Pinpoint the cell where the given text exists, returning its (x, y) midpoint coordinate. 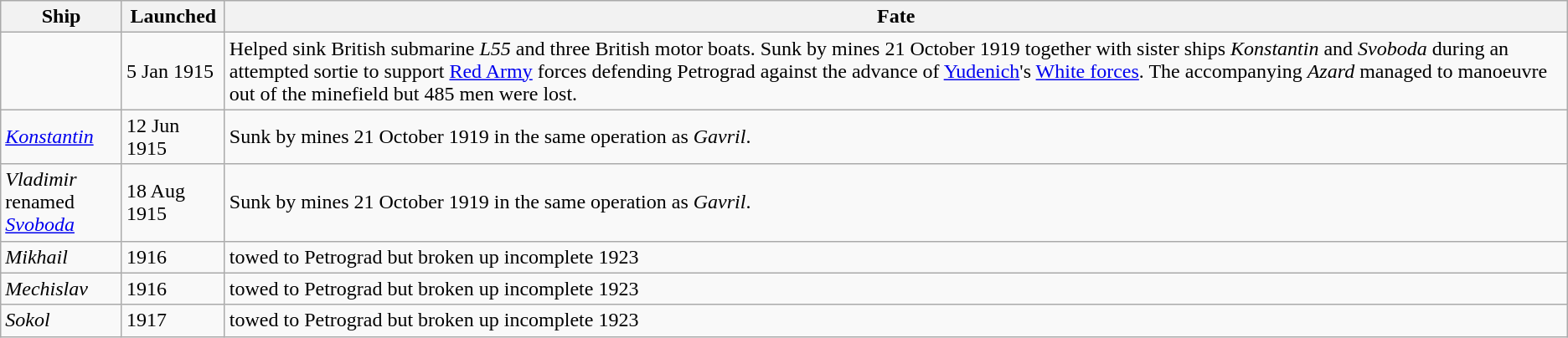
12 Jun 1915 (173, 137)
Vladimirrenamed Svoboda (62, 202)
Fate (896, 17)
Launched (173, 17)
Ship (62, 17)
Sokol (62, 320)
Konstantin (62, 137)
5 Jan 1915 (173, 71)
1917 (173, 320)
18 Aug 1915 (173, 202)
Mikhail (62, 257)
Mechislav (62, 289)
